Provide the (X, Y) coordinate of the cell's center where the given text is located.  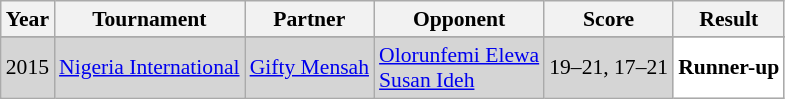
Tournament (150, 19)
Score (608, 19)
Runner-up (728, 68)
2015 (28, 68)
Olorunfemi Elewa Susan Ideh (459, 68)
Result (728, 19)
Partner (310, 19)
19–21, 17–21 (608, 68)
Year (28, 19)
Gifty Mensah (310, 68)
Opponent (459, 19)
Nigeria International (150, 68)
